Capture the cell that displays the provided text and extract its (X, Y) central coordinate. 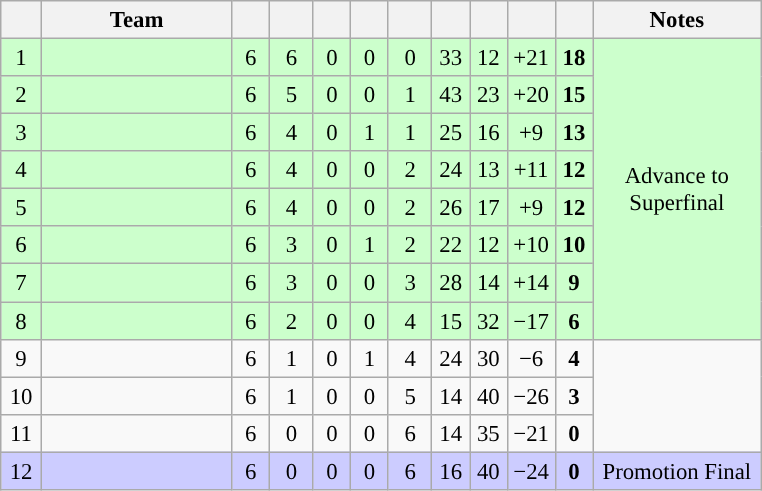
−17 (531, 321)
Notes (677, 20)
−6 (531, 358)
+14 (531, 283)
+10 (531, 245)
33 (451, 58)
17 (489, 208)
32 (489, 321)
Team (136, 20)
22 (451, 245)
−24 (531, 471)
8 (22, 321)
18 (574, 58)
+21 (531, 58)
26 (451, 208)
Promotion Final (677, 471)
7 (22, 283)
25 (451, 133)
+20 (531, 95)
−26 (531, 396)
23 (489, 95)
43 (451, 95)
28 (451, 283)
30 (489, 358)
+11 (531, 170)
−21 (531, 433)
35 (489, 433)
11 (22, 433)
Advance toSuperfinal (677, 190)
